Determine the (X, Y) coordinate at the center of the cell enclosing the given text.  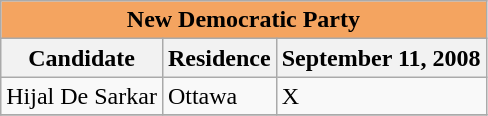
X (381, 96)
Hijal De Sarkar (82, 96)
September 11, 2008 (381, 58)
Candidate (82, 58)
Ottawa (219, 96)
New Democratic Party (244, 20)
Residence (219, 58)
